Return (x, y) of the center of cell containing provided text 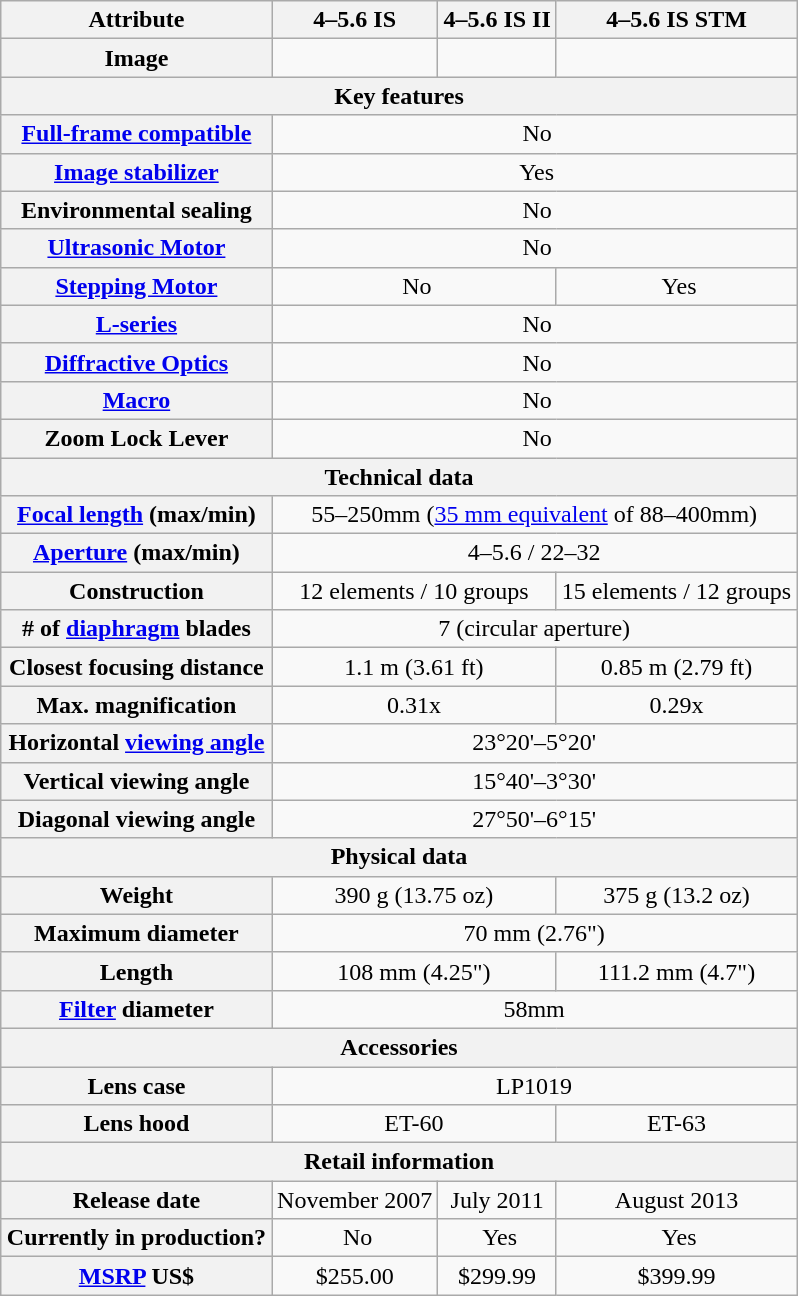
375 g (13.2 oz) (676, 895)
55–250mm (35 mm equivalent of 88–400mm) (534, 515)
0.31x (414, 705)
4–5.6 IS (355, 20)
Ultrasonic Motor (136, 248)
1.1 m (3.61 ft) (414, 667)
15 elements / 12 groups (676, 591)
ET-60 (414, 1124)
ET-63 (676, 1124)
Accessories (398, 1047)
12 elements / 10 groups (414, 591)
Image (136, 58)
390 g (13.75 oz) (414, 895)
L-series (136, 324)
Technical data (398, 477)
Filter diameter (136, 1009)
23°20'–5°20' (534, 743)
Currently in production? (136, 1238)
Length (136, 971)
Construction (136, 591)
Lens hood (136, 1124)
Aperture (max/min) (136, 553)
Horizontal viewing angle (136, 743)
$299.99 (497, 1276)
4–5.6 / 22–32 (534, 553)
Stepping Motor (136, 286)
15°40'–3°30' (534, 781)
LP1019 (534, 1085)
Closest focusing distance (136, 667)
Macro (136, 400)
August 2013 (676, 1200)
Max. magnification (136, 705)
Diffractive Optics (136, 362)
4–5.6 IS STM (676, 20)
Image stabilizer (136, 172)
70 mm (2.76") (534, 933)
$255.00 (355, 1276)
Key features (398, 96)
MSRP US$ (136, 1276)
Focal length (max/min) (136, 515)
Maximum diameter (136, 933)
Release date (136, 1200)
0.85 m (2.79 ft) (676, 667)
Full-frame compatible (136, 134)
108 mm (4.25") (414, 971)
$399.99 (676, 1276)
July 2011 (497, 1200)
Weight (136, 895)
Diagonal viewing angle (136, 819)
Vertical viewing angle (136, 781)
Physical data (398, 857)
Lens case (136, 1085)
27°50'–6°15' (534, 819)
# of diaphragm blades (136, 629)
111.2 mm (4.7") (676, 971)
4–5.6 IS II (497, 20)
November 2007 (355, 1200)
7 (circular aperture) (534, 629)
Attribute (136, 20)
Retail information (398, 1162)
Zoom Lock Lever (136, 438)
0.29x (676, 705)
Environmental sealing (136, 210)
58mm (534, 1009)
